Return (X, Y) of the center of cell containing provided text 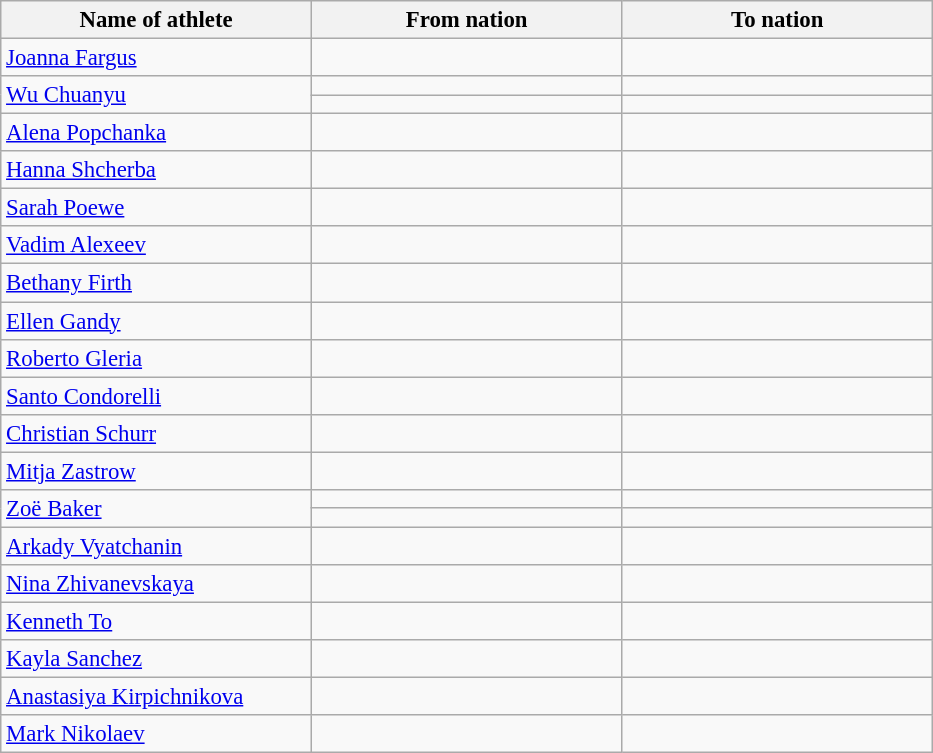
Nina Zhivanevskaya (156, 584)
Wu Chuanyu (156, 95)
Zoë Baker (156, 509)
Roberto Gleria (156, 358)
From nation (466, 20)
Arkady Vyatchanin (156, 546)
Mitja Zastrow (156, 471)
Ellen Gandy (156, 321)
Sarah Poewe (156, 208)
Joanna Fargus (156, 58)
To nation (778, 20)
Alena Popchanka (156, 133)
Christian Schurr (156, 433)
Vadim Alexeev (156, 245)
Kenneth To (156, 621)
Hanna Shcherba (156, 170)
Bethany Firth (156, 283)
Name of athlete (156, 20)
Kayla Sanchez (156, 659)
Mark Nikolaev (156, 734)
Anastasiya Kirpichnikova (156, 697)
Santo Condorelli (156, 396)
